Pinpoint the cell where the given text exists, returning its (X, Y) midpoint coordinate. 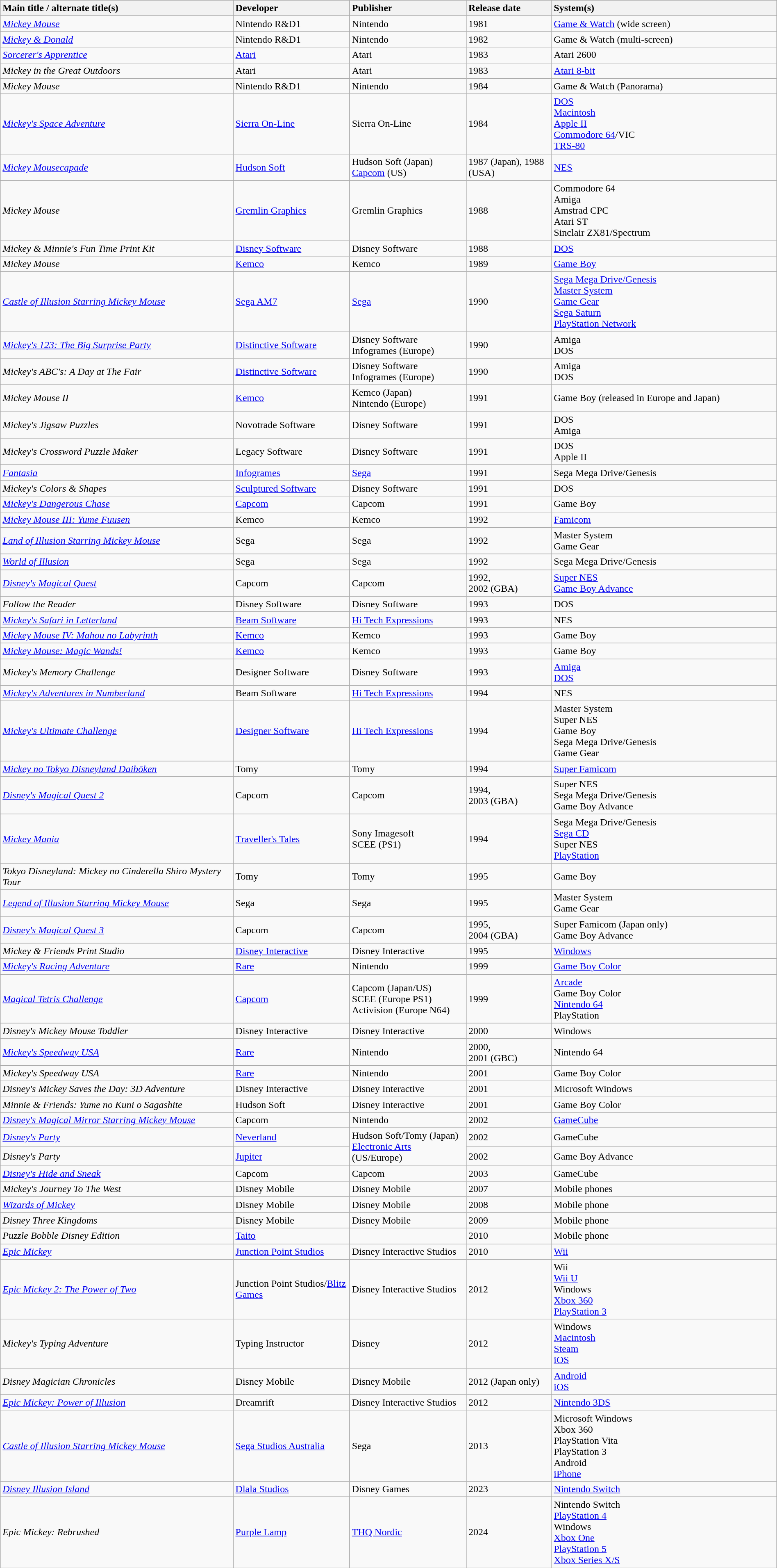
1989 (509, 264)
1994,2003 (GBA) (509, 795)
Wii (664, 1251)
Main title / alternate title(s) (117, 8)
Mickey & Donald (117, 39)
Junction Point Studios (291, 1251)
Mickey's Memory Challenge (117, 672)
Wizards of Mickey (117, 1205)
2000 (509, 1031)
Junction Point Studios/Blitz Games (291, 1289)
Mickey Mousecapade (117, 167)
Nintendo Switch (664, 1489)
Microsoft Windows (664, 1089)
Game Boy (released in Europe and Japan) (664, 399)
Mickey's Adventures in Numberland (117, 693)
Super Famicom (Japan only)Game Boy Advance (664, 930)
Fantasia (117, 473)
WiiWii UWindowsXbox 360PlayStation 3 (664, 1289)
Mickey & Minnie's Fun Time Print Kit (117, 248)
2008 (509, 1205)
Nintendo 3DS (664, 1402)
Disney's Magical Quest (117, 583)
Puzzle Bobble Disney Edition (117, 1236)
Epic Mickey (117, 1251)
2023 (509, 1489)
Super Famicom (664, 769)
Nintendo SwitchPlayStation 4WindowsXbox OnePlayStation 5Xbox Series X/S (664, 1532)
Sega Mega Drive/GenesisMaster SystemGame GearSega SaturnPlayStation Network (664, 301)
Game Boy Advance (664, 1156)
Mickey Mouse II (117, 399)
Epic Mickey 2: The Power of Two (117, 1289)
DOSApple II (664, 452)
Mickey's Racing Adventure (117, 966)
2012 (Japan only) (509, 1381)
Disney's Magical Quest 3 (117, 930)
Dreamrift (291, 1402)
AndroidiOS (664, 1381)
Disney's Mickey Mouse Toddler (117, 1031)
Publisher (408, 8)
Mickey's Space Adventure (117, 124)
Mickey's ABC's: A Day at The Fair (117, 371)
Disney's Mickey Saves the Day: 3D Adventure (117, 1089)
1981 (509, 24)
Sculptured Software (291, 488)
Legacy Software (291, 452)
Dlala Studios (291, 1489)
Disney's Hide and Sneak (117, 1174)
Game & Watch (Panorama) (664, 86)
Sega Studios Australia (291, 1446)
THQ Nordic (408, 1532)
Sorcerer's Apprentice (117, 55)
Taito (291, 1236)
Purple Lamp (291, 1532)
DOSAmiga (664, 425)
2024 (509, 1532)
Minnie & Friends: Yume no Kuni o Sagashite (117, 1104)
Disney Games (408, 1489)
Disney's Magical Mirror Starring Mickey Mouse (117, 1120)
Disney Illusion Island (117, 1489)
Sega AM7 (291, 301)
ArcadeGame Boy ColorNintendo 64PlayStation (664, 999)
Super NESSega Mega Drive/GenesisGame Boy Advance (664, 795)
Hudson Soft (Japan)Capcom (US) (408, 167)
Mickey's Colors & Shapes (117, 488)
Legend of Illusion Starring Mickey Mouse (117, 903)
Mickey's Ultimate Challenge (117, 731)
Sony ImagesoftSCEE (PS1) (408, 839)
1982 (509, 39)
1992,2002 (GBA) (509, 583)
Mickey Mouse IV: Mahou no Labyrinth (117, 635)
Mickey in the Great Outdoors (117, 71)
Nintendo 64 (664, 1052)
Master SystemSuper NESGame BoySega Mega Drive/GenesisGame Gear (664, 731)
Neverland (291, 1137)
Novotrade Software (291, 425)
2009 (509, 1220)
World of Illusion (117, 562)
Game & Watch (wide screen) (664, 24)
1987 (Japan), 1988 (USA) (509, 167)
Mickey's 123: The Big Surprise Party (117, 344)
Super NESGame Boy Advance (664, 583)
Mickey's Typing Adventure (117, 1343)
2003 (509, 1174)
1995,2004 (GBA) (509, 930)
Mickey's Crossword Puzzle Maker (117, 452)
Atari 8-bit (664, 71)
Commodore 64AmigaAmstrad CPCAtari STSinclair ZX81/Spectrum (664, 210)
Mickey Mouse: Magic Wands! (117, 651)
Kemco (Japan)Nintendo (Europe) (408, 399)
Sega Mega Drive/GenesisSega CDSuper NESPlayStation (664, 839)
2000,2001 (GBC) (509, 1052)
WindowsMacintoshSteamiOS (664, 1343)
Atari 2600 (664, 55)
System(s) (664, 8)
Mickey no Tokyo Disneyland Daibōken (117, 769)
Developer (291, 8)
Mickey Mouse III: Yume Fuusen (117, 520)
Mickey's Safari in Letterland (117, 620)
Traveller's Tales (291, 839)
Jupiter (291, 1156)
Mickey's Jigsaw Puzzles (117, 425)
Mobile phones (664, 1189)
Game & Watch (multi-screen) (664, 39)
Epic Mickey: Rebrushed (117, 1532)
2013 (509, 1446)
Capcom (Japan/US)SCEE (Europe PS1)Activision (Europe N64) (408, 999)
DOSMacintoshApple IICommodore 64/VICTRS-80 (664, 124)
Release date (509, 8)
Mickey's Journey To The West (117, 1189)
Disney Three Kingdoms (117, 1220)
Disney Magician Chronicles (117, 1381)
Hudson Soft/Tomy (Japan)Electronic Arts (US/Europe) (408, 1147)
Follow the Reader (117, 604)
2007 (509, 1189)
Mickey Mania (117, 839)
Land of Illusion Starring Mickey Mouse (117, 540)
Famicom (664, 520)
Magical Tetris Challenge (117, 999)
Mickey's Dangerous Chase (117, 504)
Mickey & Friends Print Studio (117, 951)
Epic Mickey: Power of Illusion (117, 1402)
Infogrames (291, 473)
Tokyo Disneyland: Mickey no Cinderella Shiro Mystery Tour (117, 877)
Microsoft WindowsXbox 360PlayStation VitaPlayStation 3AndroidiPhone (664, 1446)
Disney's Magical Quest 2 (117, 795)
Typing Instructor (291, 1343)
Disney (408, 1343)
